Detect which cell encompasses the target text, then output its (X, Y) center coordinate. 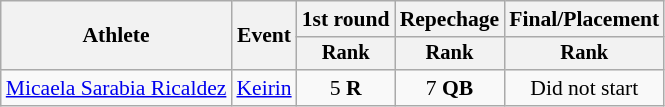
Did not start (584, 88)
Athlete (116, 36)
1st round (346, 19)
Event (264, 36)
Repechage (450, 19)
Final/Placement (584, 19)
Micaela Sarabia Ricaldez (116, 88)
7 QB (450, 88)
5 R (346, 88)
Keirin (264, 88)
